Scan for the cell matching the given text and deliver its (x, y) coordinate at center. 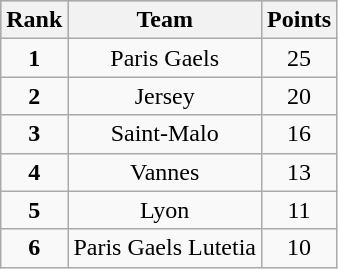
10 (300, 248)
20 (300, 96)
1 (34, 58)
Vannes (165, 172)
Jersey (165, 96)
11 (300, 210)
4 (34, 172)
Paris Gaels Lutetia (165, 248)
2 (34, 96)
5 (34, 210)
Rank (34, 20)
6 (34, 248)
3 (34, 134)
Lyon (165, 210)
Paris Gaels (165, 58)
Points (300, 20)
16 (300, 134)
13 (300, 172)
Team (165, 20)
Saint-Malo (165, 134)
25 (300, 58)
